Determine the (x, y) coordinate at the center of the cell enclosing the given text.  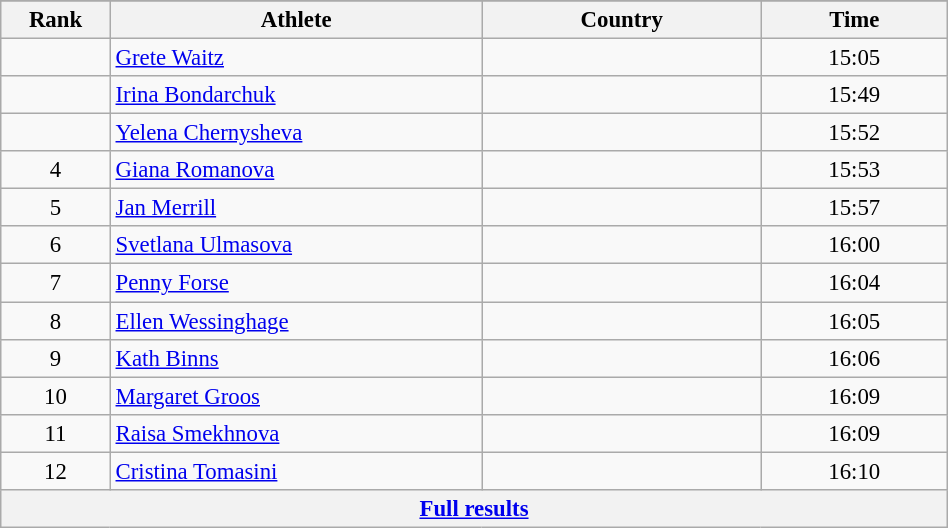
16:04 (854, 283)
9 (56, 358)
Margaret Groos (296, 396)
6 (56, 245)
Full results (474, 509)
15:57 (854, 208)
10 (56, 396)
Athlete (296, 20)
11 (56, 433)
Cristina Tomasini (296, 471)
15:52 (854, 133)
Ellen Wessinghage (296, 321)
Yelena Chernysheva (296, 133)
15:49 (854, 95)
Grete Waitz (296, 58)
16:05 (854, 321)
12 (56, 471)
Raisa Smekhnova (296, 433)
Rank (56, 20)
Svetlana Ulmasova (296, 245)
Penny Forse (296, 283)
16:10 (854, 471)
Kath Binns (296, 358)
15:05 (854, 58)
15:53 (854, 170)
Giana Romanova (296, 170)
Jan Merrill (296, 208)
Irina Bondarchuk (296, 95)
8 (56, 321)
16:00 (854, 245)
Time (854, 20)
16:06 (854, 358)
7 (56, 283)
4 (56, 170)
Country (622, 20)
5 (56, 208)
